Locate the cell with the specified text and output its [X, Y] center coordinate. 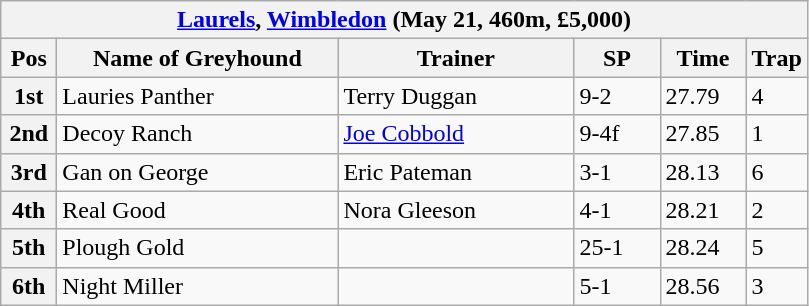
SP [617, 58]
3 [776, 286]
28.56 [703, 286]
4th [29, 210]
Terry Duggan [456, 96]
5-1 [617, 286]
2nd [29, 134]
9-2 [617, 96]
25-1 [617, 248]
1 [776, 134]
Night Miller [198, 286]
4 [776, 96]
28.21 [703, 210]
9-4f [617, 134]
Time [703, 58]
6th [29, 286]
28.24 [703, 248]
6 [776, 172]
Real Good [198, 210]
Trap [776, 58]
Joe Cobbold [456, 134]
Decoy Ranch [198, 134]
2 [776, 210]
Name of Greyhound [198, 58]
Lauries Panther [198, 96]
Laurels, Wimbledon (May 21, 460m, £5,000) [404, 20]
Plough Gold [198, 248]
Pos [29, 58]
Eric Pateman [456, 172]
3-1 [617, 172]
27.85 [703, 134]
1st [29, 96]
Gan on George [198, 172]
5th [29, 248]
5 [776, 248]
3rd [29, 172]
4-1 [617, 210]
28.13 [703, 172]
Trainer [456, 58]
Nora Gleeson [456, 210]
27.79 [703, 96]
